Detect which cell encompasses the target text, then output its (X, Y) center coordinate. 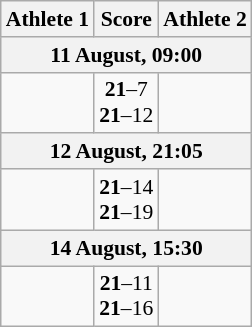
14 August, 15:30 (126, 248)
21–721–12 (126, 102)
12 August, 21:05 (126, 152)
Score (126, 19)
Athlete 2 (204, 19)
Athlete 1 (48, 19)
11 August, 09:00 (126, 55)
21–1121–16 (126, 296)
21–1421–19 (126, 200)
